For the text-containing cell, return its midpoint in [X, Y] coordinate format. 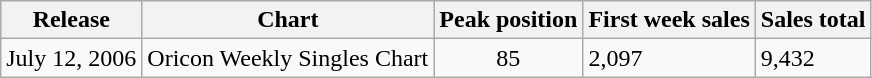
First week sales [669, 20]
Sales total [813, 20]
85 [508, 58]
July 12, 2006 [72, 58]
Peak position [508, 20]
Release [72, 20]
Oricon Weekly Singles Chart [288, 58]
Chart [288, 20]
2,097 [669, 58]
9,432 [813, 58]
